Provide the (X, Y) coordinate of the cell's center where the given text is located.  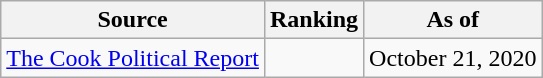
As of (453, 20)
Ranking (314, 20)
Source (133, 20)
October 21, 2020 (453, 58)
The Cook Political Report (133, 58)
